Capture the cell that displays the provided text and extract its [X, Y] central coordinate. 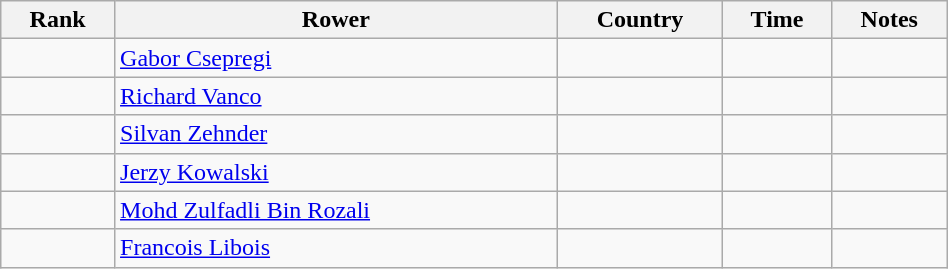
Mohd Zulfadli Bin Rozali [336, 210]
Rower [336, 20]
Time [777, 20]
Country [640, 20]
Gabor Csepregi [336, 58]
Francois Libois [336, 248]
Richard Vanco [336, 96]
Jerzy Kowalski [336, 172]
Notes [889, 20]
Rank [58, 20]
Silvan Zehnder [336, 134]
